Pinpoint the cell where the given text exists, returning its [x, y] midpoint coordinate. 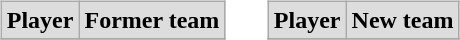
New team [402, 20]
Former team [152, 20]
